Pinpoint the cell where the given text exists, returning its (X, Y) midpoint coordinate. 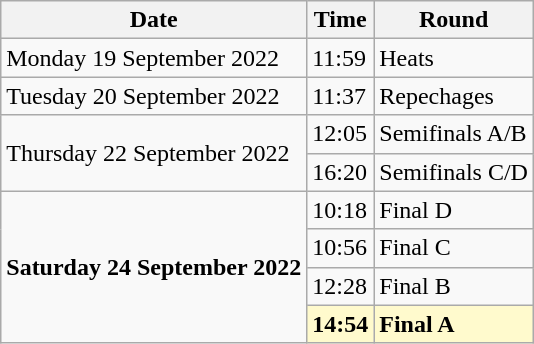
Time (340, 20)
Semifinals C/D (454, 172)
Final D (454, 210)
11:59 (340, 58)
12:05 (340, 134)
Final A (454, 324)
Round (454, 20)
Final C (454, 248)
Thursday 22 September 2022 (154, 153)
Date (154, 20)
Heats (454, 58)
Final B (454, 286)
Semifinals A/B (454, 134)
Repechages (454, 96)
10:56 (340, 248)
Saturday 24 September 2022 (154, 267)
16:20 (340, 172)
Monday 19 September 2022 (154, 58)
12:28 (340, 286)
10:18 (340, 210)
14:54 (340, 324)
11:37 (340, 96)
Tuesday 20 September 2022 (154, 96)
